Determine the (X, Y) coordinate at the center of the cell enclosing the given text.  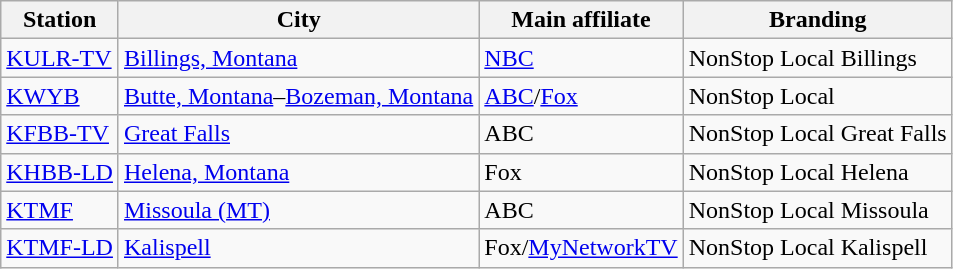
NBC (581, 58)
Billings, Montana (298, 58)
KTMF-LD (60, 248)
KULR-TV (60, 58)
NonStop Local Great Falls (818, 134)
Kalispell (298, 248)
NonStop Local Helena (818, 172)
KTMF (60, 210)
KFBB-TV (60, 134)
KHBB-LD (60, 172)
City (298, 20)
Station (60, 20)
NonStop Local Missoula (818, 210)
NonStop Local Kalispell (818, 248)
NonStop Local Billings (818, 58)
Fox/MyNetworkTV (581, 248)
Missoula (MT) (298, 210)
NonStop Local (818, 96)
KWYB (60, 96)
Main affiliate (581, 20)
Butte, Montana–Bozeman, Montana (298, 96)
Fox (581, 172)
Helena, Montana (298, 172)
ABC/Fox (581, 96)
Branding (818, 20)
Great Falls (298, 134)
